Extract the (x, y) coordinate from the center of the cell holding the provided text.  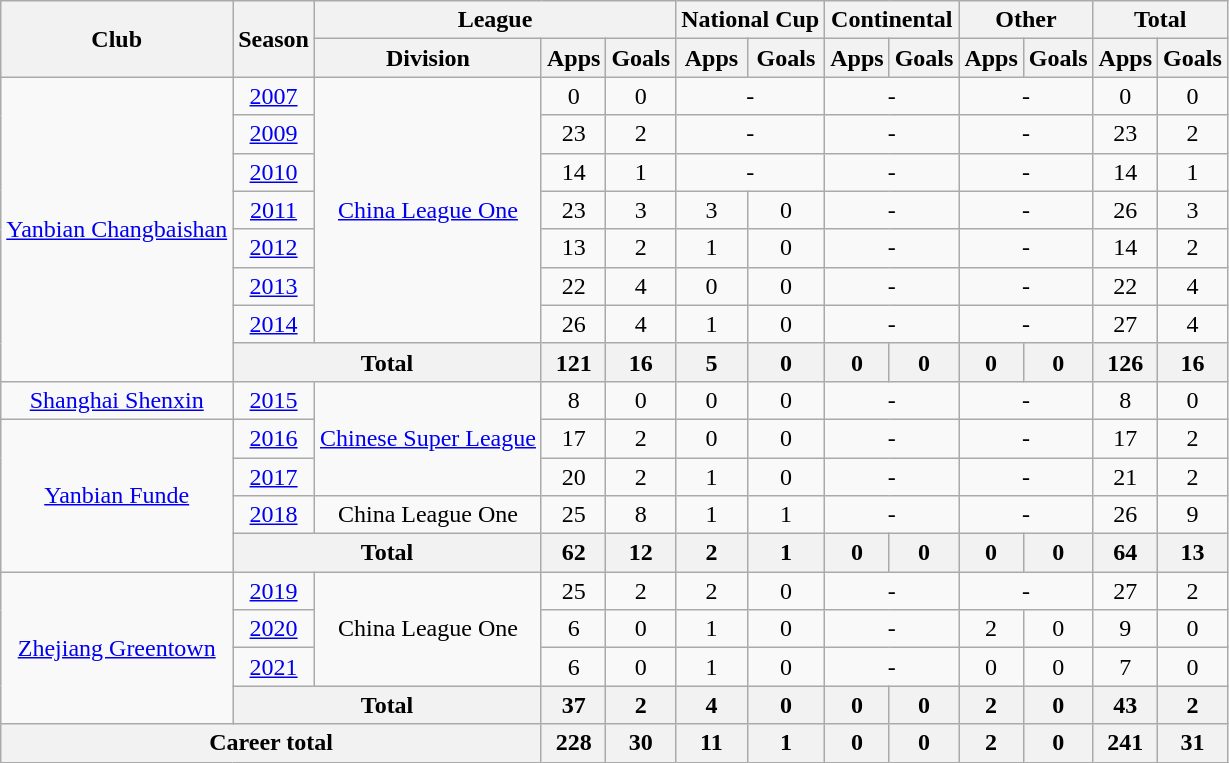
2012 (274, 248)
2018 (274, 515)
Yanbian Changbaishan (117, 229)
Continental (892, 20)
228 (573, 743)
2020 (274, 629)
2009 (274, 134)
Yanbian Funde (117, 495)
20 (573, 477)
30 (641, 743)
Club (117, 39)
League (494, 20)
2010 (274, 172)
7 (1125, 667)
Division (428, 58)
2007 (274, 96)
2015 (274, 400)
64 (1125, 553)
Chinese Super League (428, 438)
62 (573, 553)
Season (274, 39)
11 (712, 743)
31 (1193, 743)
241 (1125, 743)
Career total (272, 743)
12 (641, 553)
37 (573, 705)
2021 (274, 667)
2017 (274, 477)
126 (1125, 362)
2014 (274, 324)
Zhejiang Greentown (117, 648)
121 (573, 362)
43 (1125, 705)
21 (1125, 477)
National Cup (750, 20)
2013 (274, 286)
2016 (274, 438)
2019 (274, 591)
Other (1026, 20)
2011 (274, 210)
5 (712, 362)
Shanghai Shenxin (117, 400)
